For the text-containing cell, return its midpoint in [x, y] coordinate format. 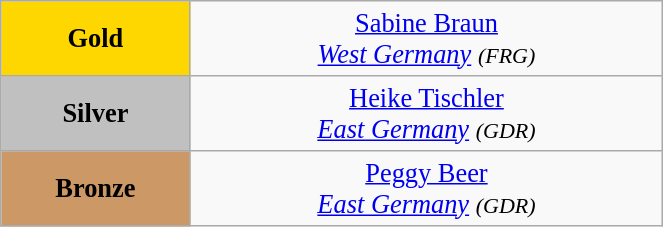
Sabine BraunWest Germany (FRG) [426, 38]
Gold [96, 38]
Bronze [96, 188]
Silver [96, 112]
Peggy BeerEast Germany (GDR) [426, 188]
Heike TischlerEast Germany (GDR) [426, 112]
